Determine the (X, Y) coordinate at the center of the cell enclosing the given text.  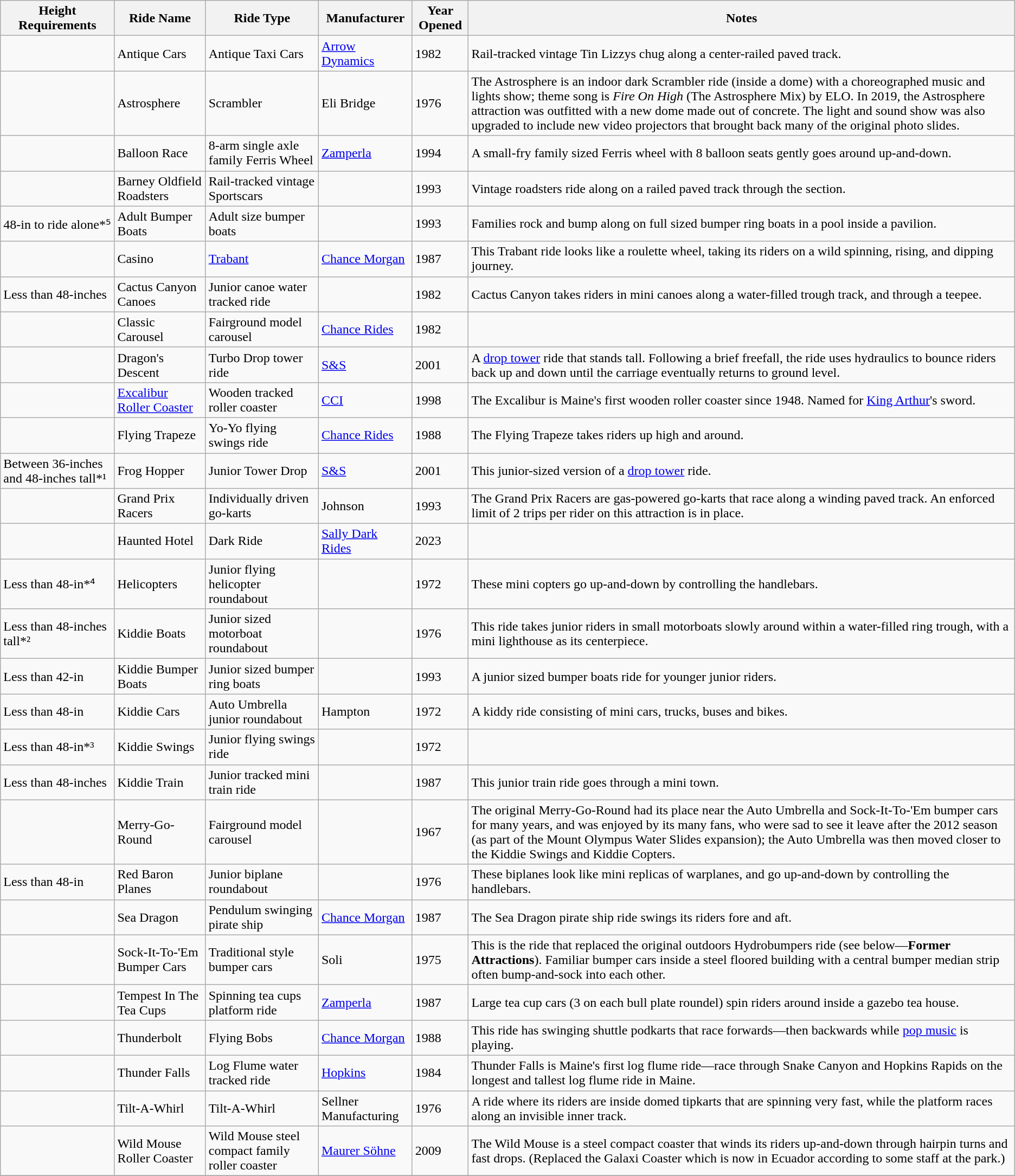
Thunderbolt (160, 1038)
Ride Name (160, 18)
Eli Bridge (365, 103)
Kiddie Cars (160, 711)
Kiddie Bumper Boats (160, 677)
1994 (440, 153)
Antique Taxi Cars (262, 53)
Hopkins (365, 1072)
Junior flying swings ride (262, 747)
Rail-tracked vintage Tin Lizzys chug along a center-railed paved track. (742, 53)
48-in to ride alone*⁵ (57, 223)
Large tea cup cars (3 on each bull plate roundel) spin riders around inside a gazebo tea house. (742, 1002)
Soli (365, 960)
Less than 42-in (57, 677)
Log Flume water tracked ride (262, 1072)
Adult size bumper boats (262, 223)
Balloon Race (160, 153)
A small-fry family sized Ferris wheel with 8 balloon seats gently goes around up-and-down. (742, 153)
Dragon's Descent (160, 364)
Spinning tea cups platform ride (262, 1002)
Sock-It-To-'Em Bumper Cars (160, 960)
Year Opened (440, 18)
Adult Bumper Boats (160, 223)
These mini copters go up-and-down by controlling the handlebars. (742, 584)
The Excalibur is Maine's first wooden roller coaster since 1948. Named for King Arthur's sword. (742, 400)
Ride Type (262, 18)
This ride has swinging shuttle podkarts that race forwards—then backwards while pop music is playing. (742, 1038)
Less than 48-in*³ (57, 747)
This junior train ride goes through a mini town. (742, 782)
Junior sized motorboat roundabout (262, 634)
Wild Mouse Roller Coaster (160, 1151)
Barney Oldfield Roadsters (160, 189)
Astrosphere (160, 103)
Junior biplane roundabout (262, 882)
Sally Dark Rides (365, 541)
Flying Trapeze (160, 435)
Kiddie Swings (160, 747)
CCI (365, 400)
The Flying Trapeze takes riders up high and around. (742, 435)
Less than 48-in*⁴ (57, 584)
2009 (440, 1151)
Thunder Falls is Maine's first log flume ride—race through Snake Canyon and Hopkins Rapids on the longest and tallest log flume ride in Maine. (742, 1072)
A kiddy ride consisting of mini cars, trucks, buses and bikes. (742, 711)
These biplanes look like mini replicas of warplanes, and go up-and-down by controlling the handlebars. (742, 882)
Junior canoe water tracked ride (262, 294)
2023 (440, 541)
Auto Umbrella junior roundabout (262, 711)
Junior tracked mini train ride (262, 782)
Grand Prix Racers (160, 506)
1975 (440, 960)
Sea Dragon (160, 917)
Antique Cars (160, 53)
Height Requirements (57, 18)
This Trabant ride looks like a roulette wheel, taking its riders on a wild spinning, rising, and dipping journey. (742, 259)
Wooden tracked roller coaster (262, 400)
Cactus Canyon takes riders in mini canoes along a water-filled trough track, and through a teepee. (742, 294)
Between 36-inches and 48-inches tall*¹ (57, 471)
Excalibur Roller Coaster (160, 400)
Trabant (262, 259)
Classic Carousel (160, 330)
1998 (440, 400)
Haunted Hotel (160, 541)
Flying Bobs (262, 1038)
Kiddie Boats (160, 634)
This ride takes junior riders in small motorboats slowly around within a water-filled ring trough, with a mini lighthouse as its centerpiece. (742, 634)
This junior-sized version of a drop tower ride. (742, 471)
Hampton (365, 711)
Manufacturer (365, 18)
Vintage roadsters ride along on a railed paved track through the section. (742, 189)
Casino (160, 259)
A junior sized bumper boats ride for younger junior riders. (742, 677)
Individually driven go-karts (262, 506)
Arrow Dynamics (365, 53)
Sellner Manufacturing (365, 1108)
Rail-tracked vintage Sportscars (262, 189)
Traditional style bumper cars (262, 960)
The Sea Dragon pirate ship ride swings its riders fore and aft. (742, 917)
Maurer Söhne (365, 1151)
Junior Tower Drop (262, 471)
8-arm single axle family Ferris Wheel (262, 153)
Cactus Canyon Canoes (160, 294)
A ride where its riders are inside domed tipkarts that are spinning very fast, while the platform races along an invisible inner track. (742, 1108)
Frog Hopper (160, 471)
Notes (742, 18)
1967 (440, 832)
Yo-Yo flying swings ride (262, 435)
Junior sized bumper ring boats (262, 677)
Red Baron Planes (160, 882)
Less than 48-inches tall*² (57, 634)
Kiddie Train (160, 782)
Wild Mouse steel compact family roller coaster (262, 1151)
Helicopters (160, 584)
Tempest In The Tea Cups (160, 1002)
Merry-Go-Round (160, 832)
Turbo Drop tower ride (262, 364)
Scrambler (262, 103)
Pendulum swinging pirate ship (262, 917)
Thunder Falls (160, 1072)
Dark Ride (262, 541)
Families rock and bump along on full sized bumper ring boats in a pool inside a pavilion. (742, 223)
1984 (440, 1072)
Junior flying helicopter roundabout (262, 584)
Johnson (365, 506)
